Pinpoint the cell where the given text exists, returning its [x, y] midpoint coordinate. 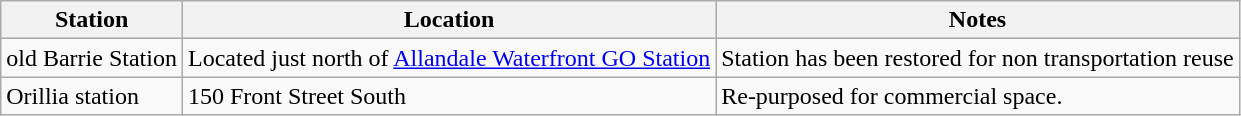
old Barrie Station [92, 58]
Location [448, 20]
150 Front Street South [448, 96]
Re-purposed for commercial space. [978, 96]
Orillia station [92, 96]
Station [92, 20]
Notes [978, 20]
Station has been restored for non transportation reuse [978, 58]
Located just north of Allandale Waterfront GO Station [448, 58]
